Scan for the cell matching the given text and deliver its (x, y) coordinate at center. 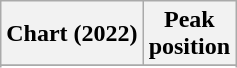
Peakposition (189, 34)
Chart (2022) (72, 34)
